From the cell containing the given text, extract its center point as (x, y) coordinate. 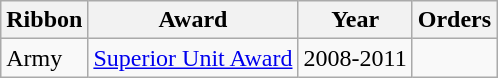
Army (44, 58)
Award (193, 20)
Orders (454, 20)
Ribbon (44, 20)
2008-2011 (355, 58)
Year (355, 20)
Superior Unit Award (193, 58)
